Provide the [x, y] coordinate of the cell's center where the given text is located.  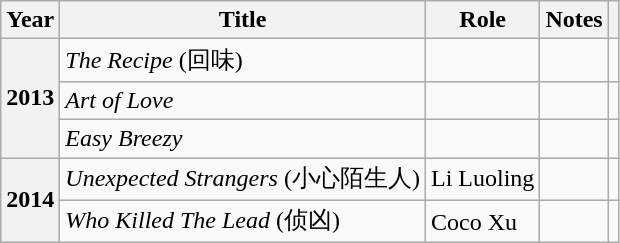
2013 [30, 98]
Art of Love [243, 100]
Notes [574, 20]
Title [243, 20]
Year [30, 20]
Li Luoling [482, 180]
Role [482, 20]
Unexpected Strangers (小心陌生人) [243, 180]
The Recipe (回味) [243, 60]
Who Killed The Lead (侦凶) [243, 222]
Easy Breezy [243, 138]
2014 [30, 200]
Coco Xu [482, 222]
